Return [X, Y] of the center of cell containing provided text 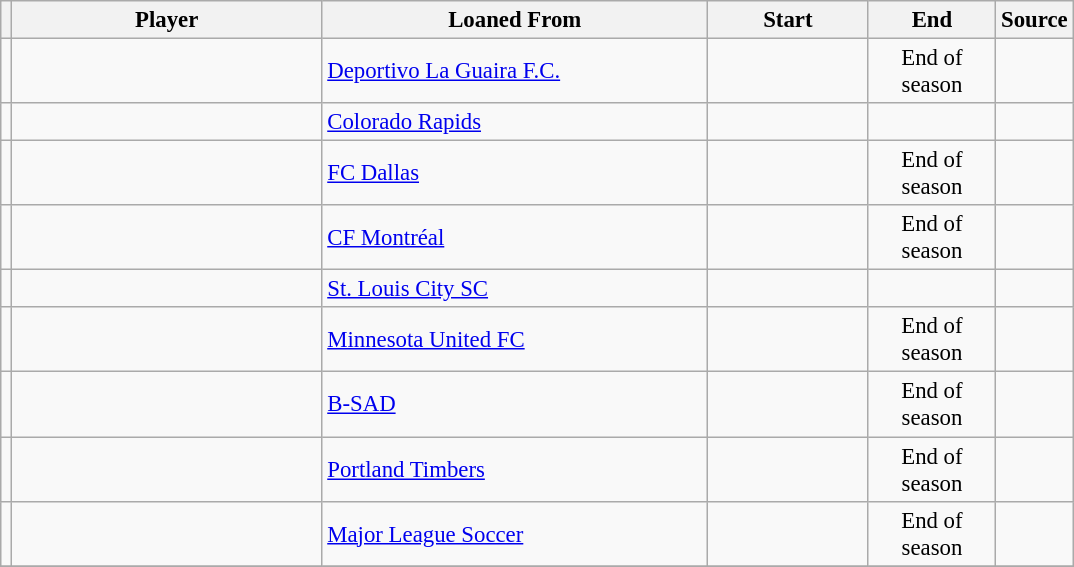
Deportivo La Guaira F.C. [515, 72]
End [932, 20]
Loaned From [515, 20]
Colorado Rapids [515, 122]
Player [166, 20]
Source [1034, 20]
FC Dallas [515, 174]
St. Louis City SC [515, 289]
Portland Timbers [515, 470]
CF Montréal [515, 238]
Start [788, 20]
B-SAD [515, 404]
Minnesota United FC [515, 340]
Major League Soccer [515, 534]
